From the cell containing the given text, extract its center point as (x, y) coordinate. 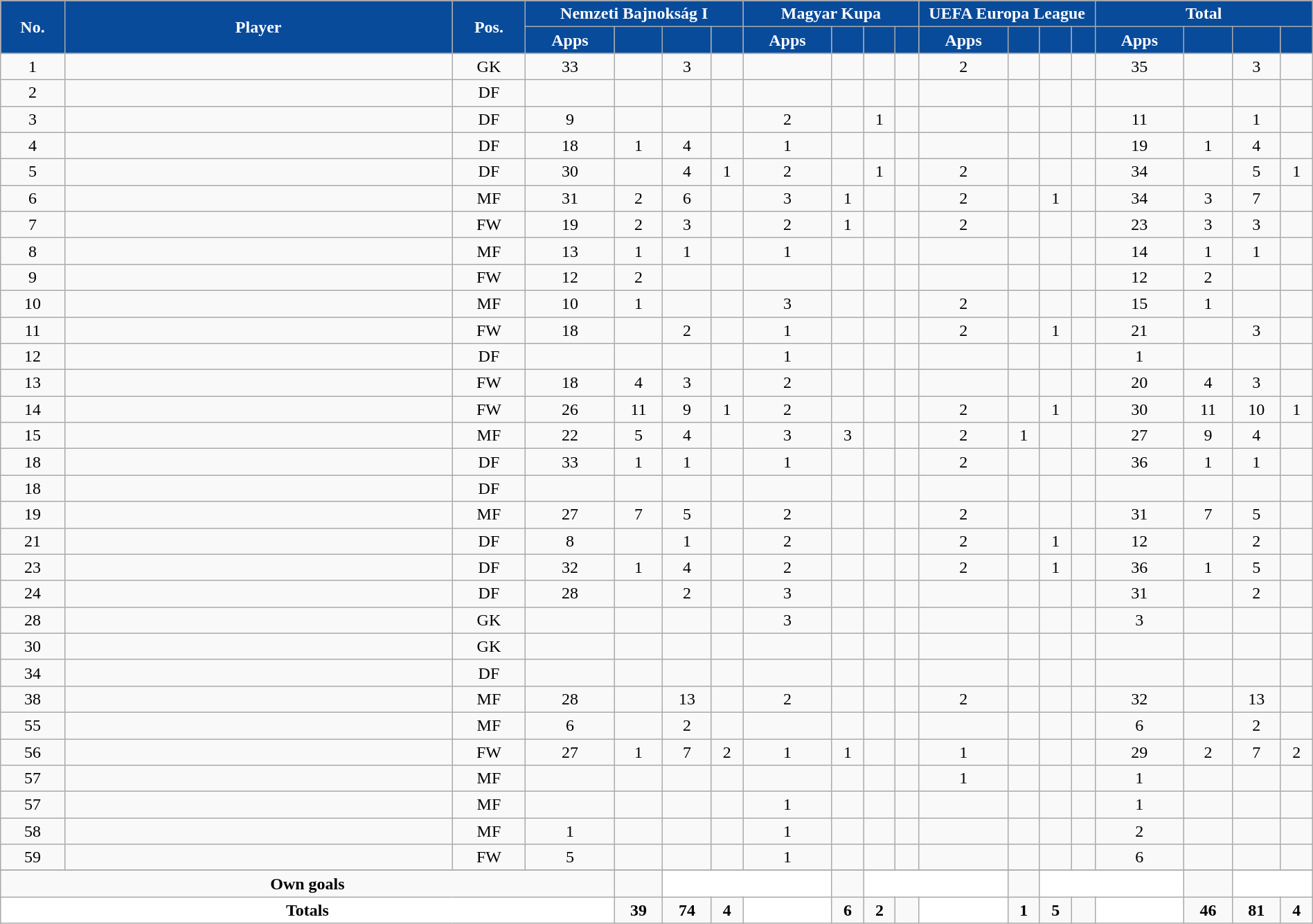
74 (687, 910)
55 (33, 725)
26 (570, 409)
Own goals (307, 884)
46 (1208, 910)
59 (33, 858)
No. (33, 27)
Player (258, 27)
Magyar Kupa (831, 14)
Totals (307, 910)
22 (570, 436)
38 (33, 699)
56 (33, 752)
24 (33, 594)
35 (1139, 66)
Pos. (489, 27)
81 (1256, 910)
58 (33, 831)
Total (1204, 14)
20 (1139, 383)
Nemzeti Bajnokság I (634, 14)
39 (638, 910)
UEFA Europa League (1007, 14)
29 (1139, 752)
